Locate the cell with the specified text and output its [X, Y] center coordinate. 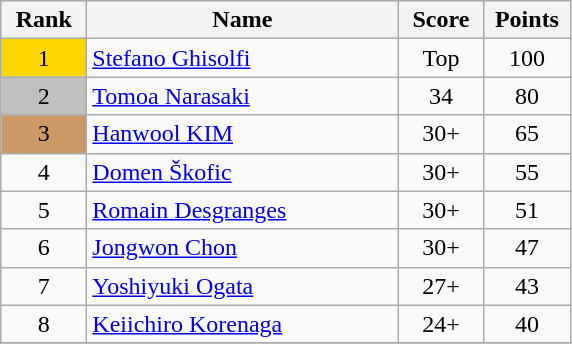
80 [527, 96]
65 [527, 134]
7 [44, 286]
3 [44, 134]
24+ [441, 324]
Rank [44, 20]
1 [44, 58]
2 [44, 96]
4 [44, 172]
Stefano Ghisolfi [242, 58]
Top [441, 58]
55 [527, 172]
Domen Škofic [242, 172]
6 [44, 248]
47 [527, 248]
Jongwon Chon [242, 248]
8 [44, 324]
5 [44, 210]
40 [527, 324]
Romain Desgranges [242, 210]
43 [527, 286]
Name [242, 20]
Score [441, 20]
100 [527, 58]
51 [527, 210]
27+ [441, 286]
Points [527, 20]
Keiichiro Korenaga [242, 324]
34 [441, 96]
Yoshiyuki Ogata [242, 286]
Hanwool KIM [242, 134]
Tomoa Narasaki [242, 96]
